Determine the (X, Y) coordinate at the center of the cell enclosing the given text.  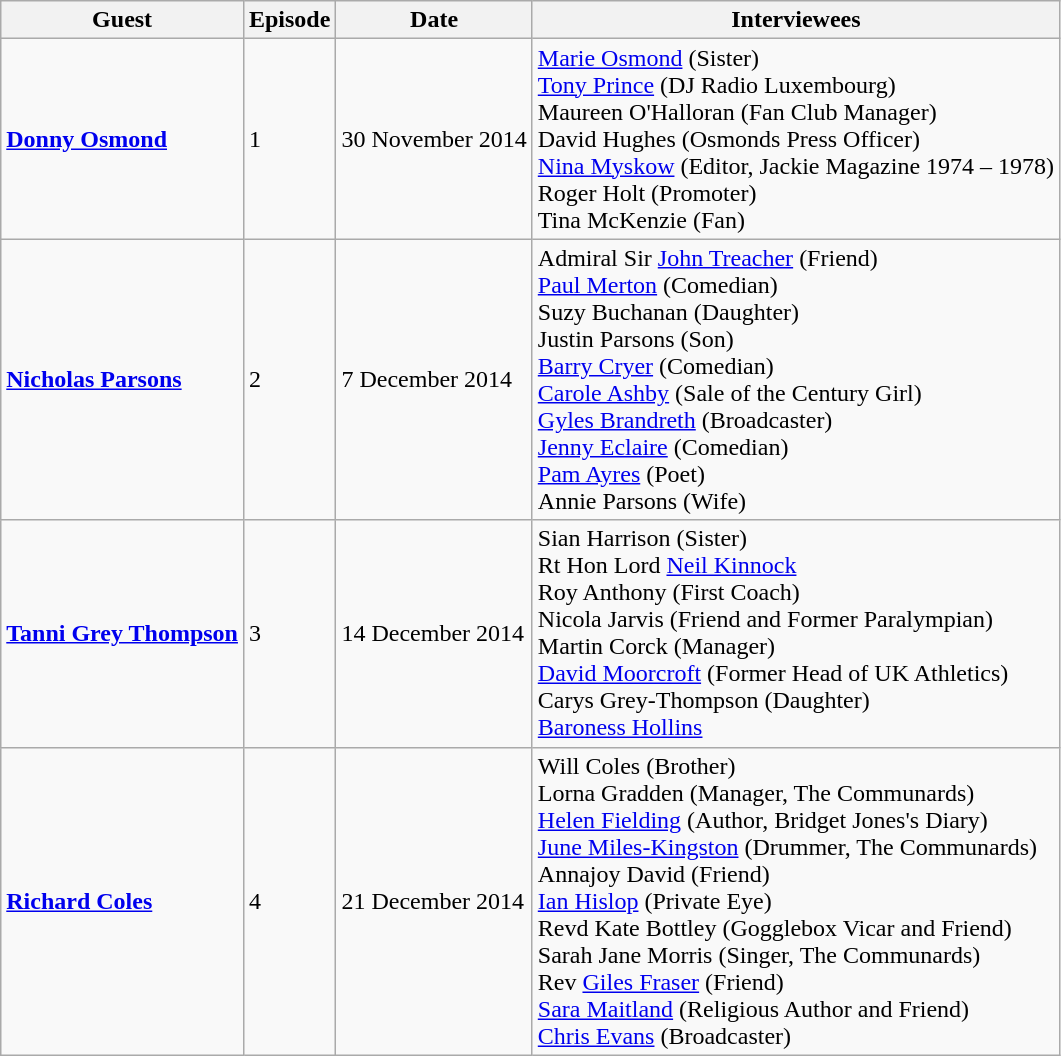
Guest (122, 20)
7 December 2014 (434, 380)
4 (289, 901)
14 December 2014 (434, 634)
Episode (289, 20)
1 (289, 139)
Richard Coles (122, 901)
2 (289, 380)
21 December 2014 (434, 901)
30 November 2014 (434, 139)
Tanni Grey Thompson (122, 634)
Interviewees (796, 20)
Date (434, 20)
3 (289, 634)
Nicholas Parsons (122, 380)
Donny Osmond (122, 139)
